Extract the [x, y] coordinate from the center of the cell holding the provided text.  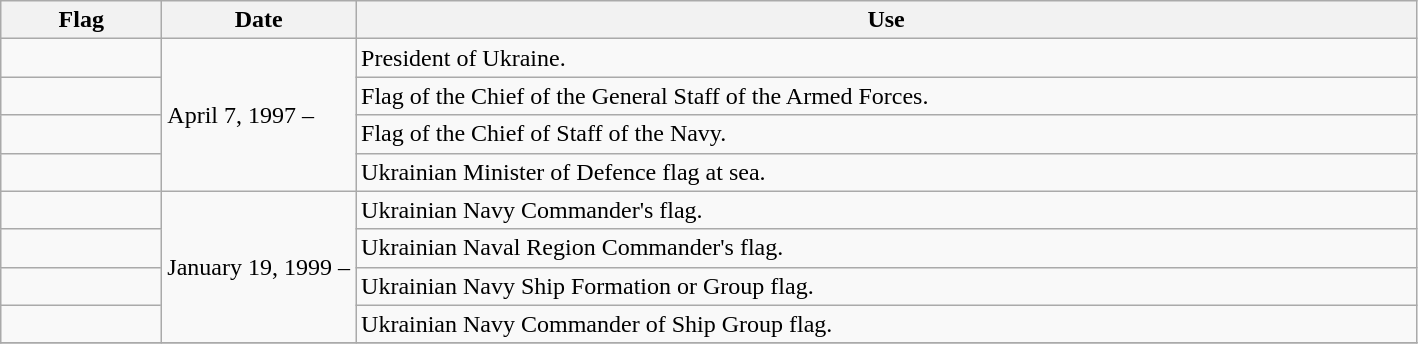
Flag [82, 20]
Date [259, 20]
Flag of the Chief of the General Staff of the Armed Forces. [886, 96]
January 19, 1999 – [259, 267]
Ukrainian Naval Region Commander's flag. [886, 248]
Ukrainian Navy Commander of Ship Group flag. [886, 324]
Ukrainian Navy Ship Formation or Group flag. [886, 286]
Use [886, 20]
Ukrainian Navy Commander's flag. [886, 210]
Flag of the Chief of Staff of the Navy. [886, 134]
Ukrainian Minister of Defence flag at sea. [886, 172]
President of Ukraine. [886, 58]
April 7, 1997 – [259, 115]
